Detect which cell encompasses the target text, then output its [X, Y] center coordinate. 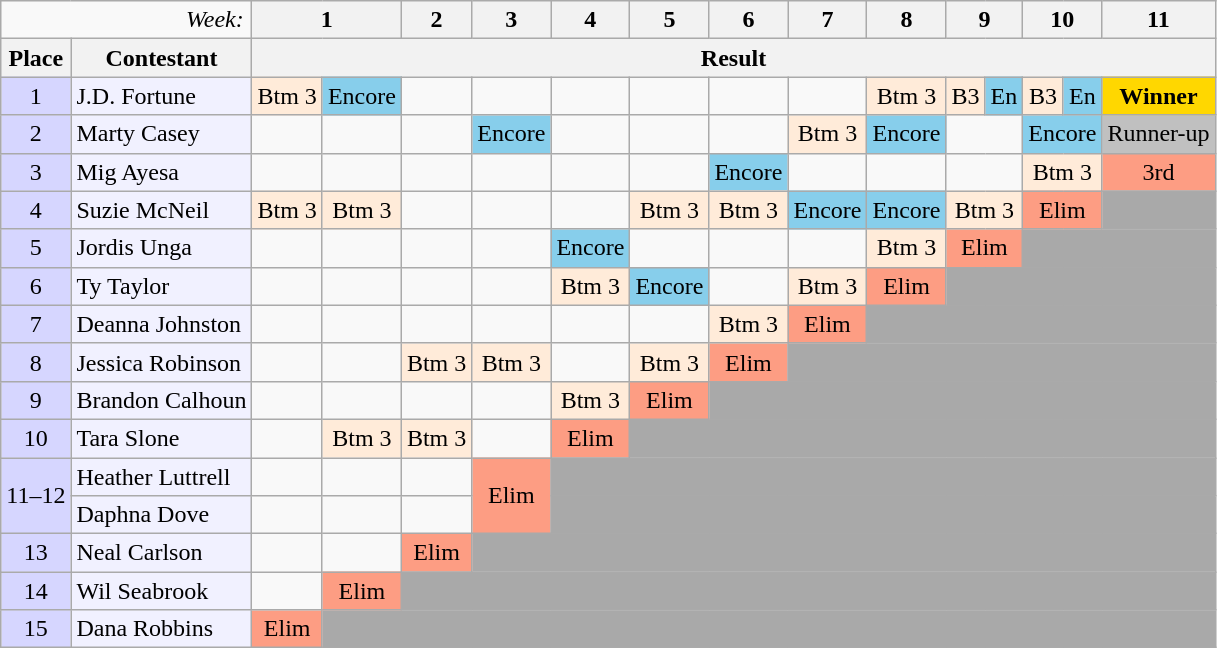
13 [36, 553]
Dana Robbins [162, 629]
Jessica Robinson [162, 362]
Ty Taylor [162, 286]
Jordis Unga [162, 248]
Tara Slone [162, 438]
Winner [1158, 96]
Week: [126, 20]
Place [36, 58]
3rd [1158, 172]
J.D. Fortune [162, 96]
Deanna Johnston [162, 324]
Heather Luttrell [162, 477]
14 [36, 591]
Contestant [162, 58]
Suzie McNeil [162, 210]
Neal Carlson [162, 553]
15 [36, 629]
11 [1158, 20]
Marty Casey [162, 134]
Result [734, 58]
Mig Ayesa [162, 172]
11–12 [36, 496]
Wil Seabrook [162, 591]
Brandon Calhoun [162, 400]
Daphna Dove [162, 515]
Runner-up [1158, 134]
